For the text-containing cell, return its midpoint in (x, y) coordinate format. 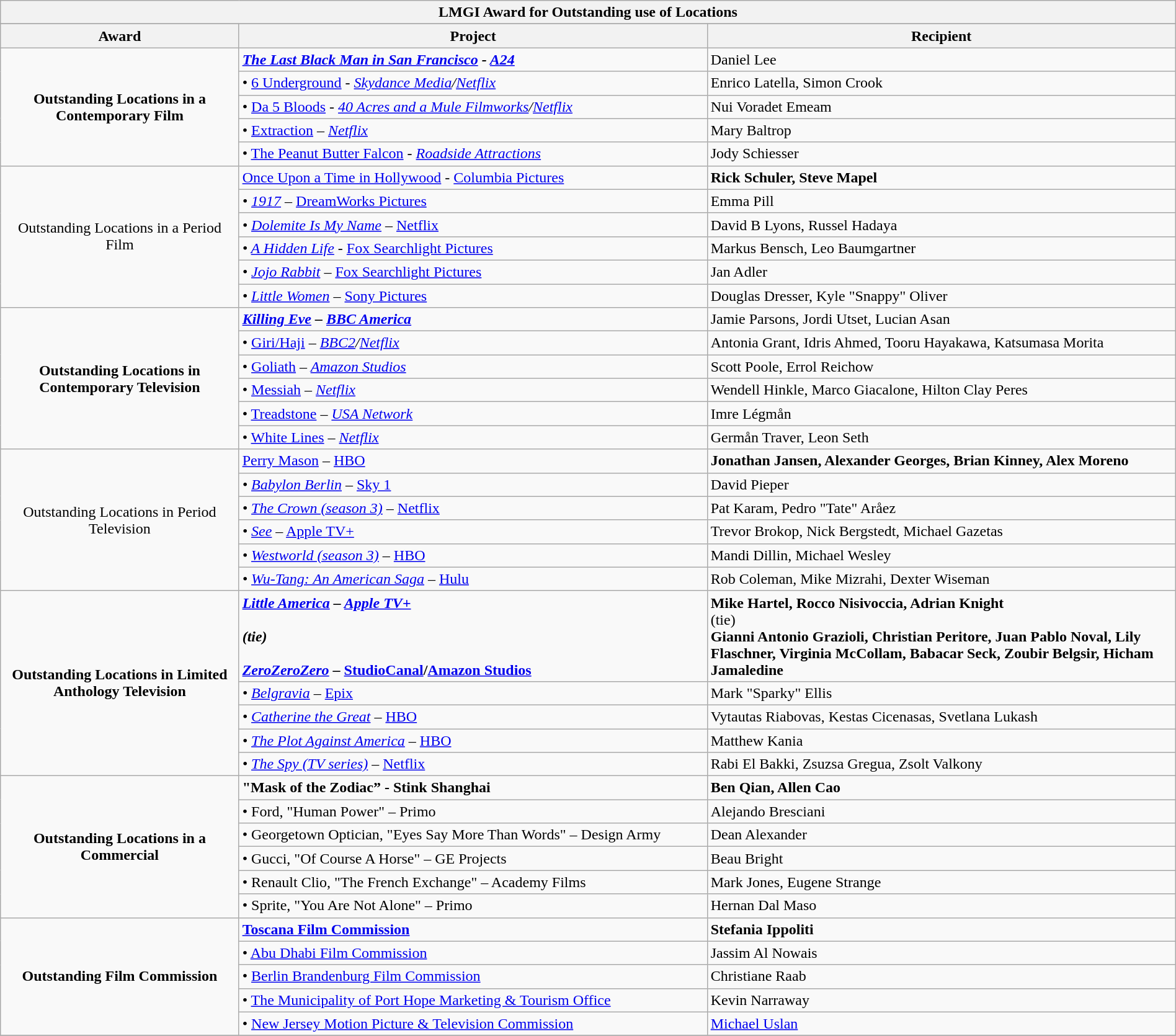
• The Municipality of Port Hope Marketing & Tourism Office (473, 1000)
Mary Baltrop (942, 130)
Jassim Al Nowais (942, 953)
• Little Women – Sony Pictures (473, 296)
Project (473, 36)
• Extraction – Netflix (473, 130)
• Giri/Haji – BBC2/Netflix (473, 343)
Pat Karam, Pedro "Tate" Aråez (942, 508)
Imre Légmån (942, 414)
Trevor Brokop, Nick Bergstedt, Michael Gazetas (942, 532)
Scott Poole, Errol Reichow (942, 367)
Jan Adler (942, 272)
Nui Voradet Emeam (942, 107)
• Sprite, "You Are Not Alone" – Primo (473, 906)
Jonathan Jansen, Alexander Georges, Brian Kinney, Alex Moreno (942, 461)
Stefania Ippoliti (942, 929)
Daniel Lee (942, 60)
• 6 Underground - Skydance Media/Netflix (473, 83)
• Westworld (season 3) – HBO (473, 555)
Dean Alexander (942, 835)
Markus Bensch, Leo Baumgartner (942, 248)
• Georgetown Optician, "Eyes Say More Than Words" – Design Army (473, 835)
Ben Qian, Allen Cao (942, 788)
Jody Schiesser (942, 154)
Outstanding Locations in a Period Film (120, 236)
Mandi Dillin, Michael Wesley (942, 555)
Christiane Raab (942, 976)
• Catherine the Great – HBO (473, 717)
Germån Traver, Leon Seth (942, 437)
• Belgravia – Epix (473, 693)
• The Crown (season 3) – Netflix (473, 508)
Wendell Hinkle, Marco Giacalone, Hilton Clay Peres (942, 390)
• Da 5 Bloods - 40 Acres and a Mule Filmworks/Netflix (473, 107)
• Abu Dhabi Film Commission (473, 953)
• Gucci, "Of Course A Horse" – GE Projects (473, 859)
Enrico Latella, Simon Crook (942, 83)
LMGI Award for Outstanding use of Locations (588, 12)
Rob Coleman, Mike Mizrahi, Dexter Wiseman (942, 579)
Killing Eve – BBC America (473, 319)
Alejando Bresciani (942, 811)
• 1917 – DreamWorks Pictures (473, 201)
• Goliath – Amazon Studios (473, 367)
Toscana Film Commission (473, 929)
• Wu-Tang: An American Saga – Hulu (473, 579)
• Ford, "Human Power" – Primo (473, 811)
Outstanding Locations in Period Television (120, 520)
• Treadstone – USA Network (473, 414)
Recipient (942, 36)
Outstanding Locations in a Commercial (120, 847)
Once Upon a Time in Hollywood - Columbia Pictures (473, 177)
Michael Uslan (942, 1024)
• Dolemite Is My Name – Netflix (473, 225)
• Babylon Berlin – Sky 1 (473, 485)
Matthew Kania (942, 740)
David Pieper (942, 485)
Beau Bright (942, 859)
• A Hidden Life - Fox Searchlight Pictures (473, 248)
• Messiah – Netflix (473, 390)
Perry Mason – HBO (473, 461)
Outstanding Locations in Limited Anthology Television (120, 683)
• New Jersey Motion Picture & Television Commission (473, 1024)
Outstanding Locations in a Contemporary Film (120, 107)
• Renault Clio, "The French Exchange" – Academy Films (473, 882)
• The Peanut Butter Falcon - Roadside Attractions (473, 154)
Rick Schuler, Steve Mapel (942, 177)
Antonia Grant, Idris Ahmed, Tooru Hayakawa, Katsumasa Morita (942, 343)
Douglas Dresser, Kyle "Snappy" Oliver (942, 296)
Little America – Apple TV+ (tie) ZeroZeroZero – StudioCanal/Amazon Studios (473, 636)
Vytautas Riabovas, Kestas Cicenasas, Svetlana Lukash (942, 717)
• Berlin Brandenburg Film Commission (473, 976)
Kevin Narraway (942, 1000)
• See – Apple TV+ (473, 532)
The Last Black Man in San Francisco - A24 (473, 60)
David B Lyons, Russel Hadaya (942, 225)
Hernan Dal Maso (942, 906)
• Jojo Rabbit – Fox Searchlight Pictures (473, 272)
Outstanding Locations in Contemporary Television (120, 378)
Mark "Sparky" Ellis (942, 693)
Emma Pill (942, 201)
• White Lines – Netflix (473, 437)
Outstanding Film Commission (120, 976)
• The Plot Against America – HBO (473, 740)
Award (120, 36)
Jamie Parsons, Jordi Utset, Lucian Asan (942, 319)
Mark Jones, Eugene Strange (942, 882)
"Mask of the Zodiac” - Stink Shanghai (473, 788)
• The Spy (TV series) – Netflix (473, 764)
Rabi El Bakki, Zsuzsa Gregua, Zsolt Valkony (942, 764)
